Capture the cell that displays the provided text and extract its (X, Y) central coordinate. 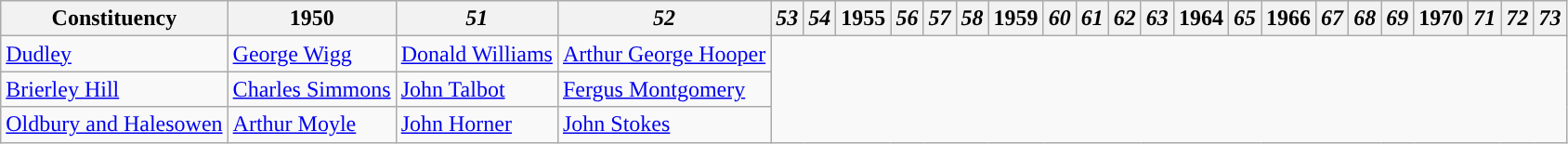
69 (1397, 19)
65 (1245, 19)
57 (940, 19)
62 (1124, 19)
Fergus Montgomery (663, 89)
John Horner (477, 124)
67 (1332, 19)
56 (907, 19)
Charles Simmons (312, 89)
51 (477, 19)
58 (972, 19)
1959 (1016, 19)
George Wigg (312, 54)
John Stokes (663, 124)
Brierley Hill (114, 89)
1964 (1200, 19)
1950 (312, 19)
Oldbury and Halesowen (114, 124)
Donald Williams (477, 54)
1955 (864, 19)
61 (1092, 19)
72 (1518, 19)
Dudley (114, 54)
54 (819, 19)
Arthur George Hooper (663, 54)
68 (1365, 19)
John Talbot (477, 89)
60 (1059, 19)
Constituency (114, 19)
73 (1549, 19)
63 (1157, 19)
71 (1484, 19)
52 (663, 19)
53 (788, 19)
1970 (1442, 19)
Arthur Moyle (312, 124)
1966 (1289, 19)
